Extract the (X, Y) coordinate from the center of the cell holding the provided text.  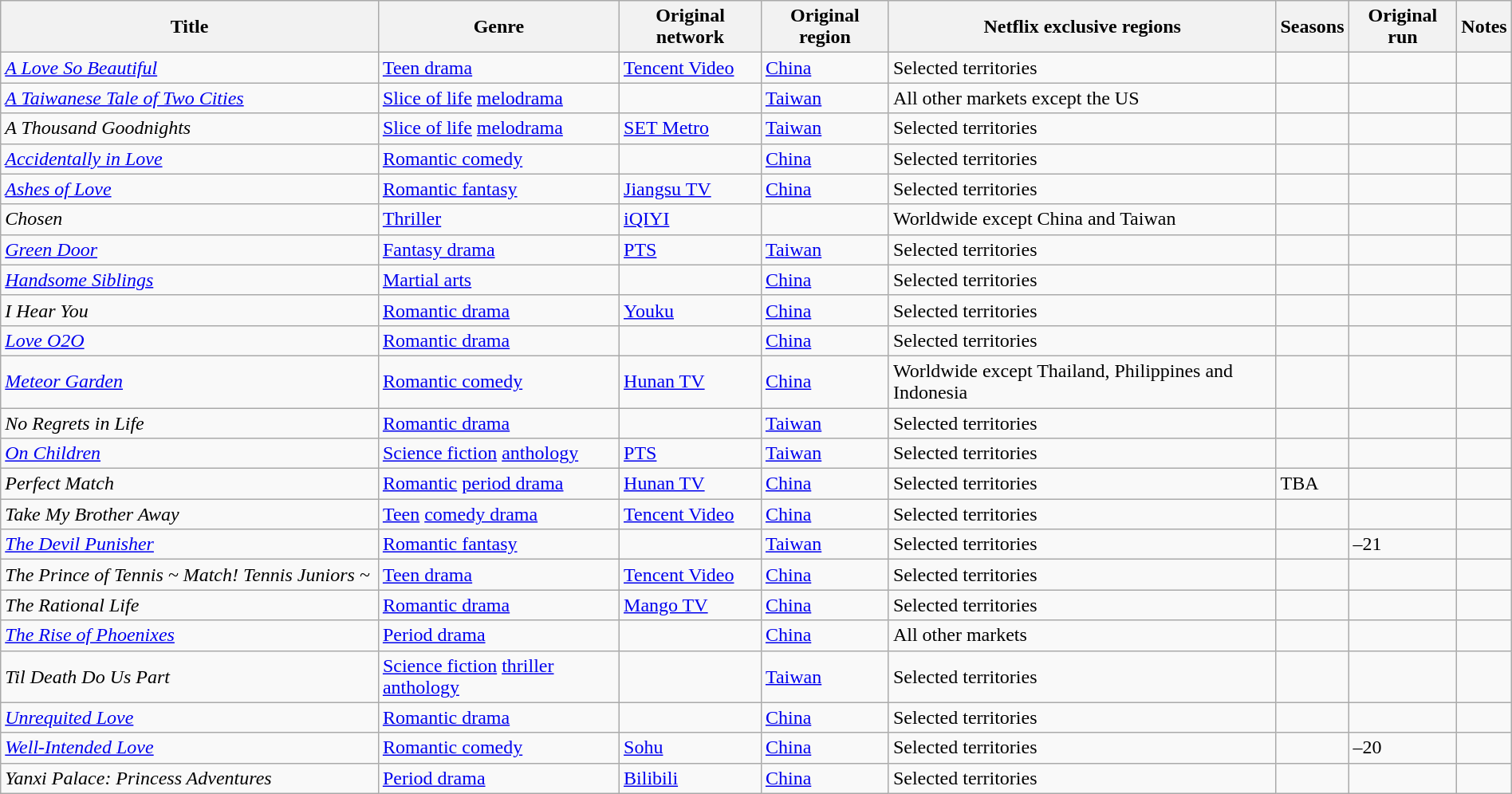
Meteor Garden (190, 381)
Chosen (190, 219)
The Rise of Phoenixes (190, 635)
Science fiction thriller anthology (498, 676)
Accidentally in Love (190, 159)
Romantic period drama (498, 484)
A Love So Beautiful (190, 68)
No Regrets in Life (190, 423)
The Rational Life (190, 605)
SET Metro (691, 128)
A Thousand Goodnights (190, 128)
–21 (1403, 544)
Seasons (1313, 27)
Handsome Siblings (190, 280)
The Devil Punisher (190, 544)
Til Death Do Us Part (190, 676)
All other markets except the US (1082, 98)
Notes (1484, 27)
Original region (825, 27)
Youku (691, 310)
A Taiwanese Tale of Two Cities (190, 98)
Title (190, 27)
Original network (691, 27)
The Prince of Tennis ~ Match! Tennis Juniors ~ (190, 575)
All other markets (1082, 635)
Take My Brother Away (190, 514)
Original run (1403, 27)
Sohu (691, 748)
Fantasy drama (498, 250)
TBA (1313, 484)
Worldwide except China and Taiwan (1082, 219)
Bilibili (691, 778)
Love O2O (190, 340)
–20 (1403, 748)
Yanxi Palace: Princess Adventures (190, 778)
Thriller (498, 219)
Worldwide except Thailand, Philippines and Indonesia (1082, 381)
Mango TV (691, 605)
On Children (190, 454)
Perfect Match (190, 484)
Teen comedy drama (498, 514)
Jiangsu TV (691, 189)
Green Door (190, 250)
Netflix exclusive regions (1082, 27)
I Hear You (190, 310)
Science fiction anthology (498, 454)
Unrequited Love (190, 717)
Well-Intended Love (190, 748)
Genre (498, 27)
Ashes of Love (190, 189)
iQIYI (691, 219)
Martial arts (498, 280)
